Search for the cell housing the specified text and yield its (X, Y) center coordinate. 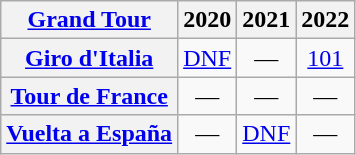
2020 (208, 20)
101 (326, 58)
Vuelta a España (90, 134)
Tour de France (90, 96)
2022 (326, 20)
2021 (266, 20)
Grand Tour (90, 20)
Giro d'Italia (90, 58)
